Determine the (X, Y) coordinate at the center of the cell enclosing the given text.  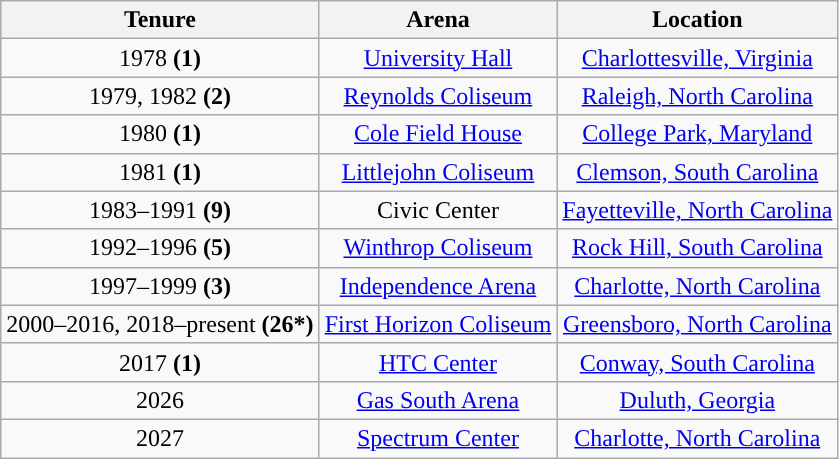
2000–2016, 2018–present (26*) (160, 324)
HTC Center (438, 362)
1978 (1) (160, 58)
Conway, South Carolina (698, 362)
Littlejohn Coliseum (438, 172)
Arena (438, 20)
Duluth, Georgia (698, 400)
2026 (160, 400)
Spectrum Center (438, 438)
Location (698, 20)
2017 (1) (160, 362)
Gas South Arena (438, 400)
Tenure (160, 20)
Rock Hill, South Carolina (698, 248)
1997–1999 (3) (160, 286)
Fayetteville, North Carolina (698, 210)
Reynolds Coliseum (438, 96)
College Park, Maryland (698, 134)
2027 (160, 438)
1981 (1) (160, 172)
University Hall (438, 58)
1980 (1) (160, 134)
1992–1996 (5) (160, 248)
Independence Arena (438, 286)
Civic Center (438, 210)
First Horizon Coliseum (438, 324)
Greensboro, North Carolina (698, 324)
Cole Field House (438, 134)
Raleigh, North Carolina (698, 96)
Winthrop Coliseum (438, 248)
Clemson, South Carolina (698, 172)
1983–1991 (9) (160, 210)
1979, 1982 (2) (160, 96)
Charlottesville, Virginia (698, 58)
